Output the (X, Y) coordinate of the center of the cell containing the given text.  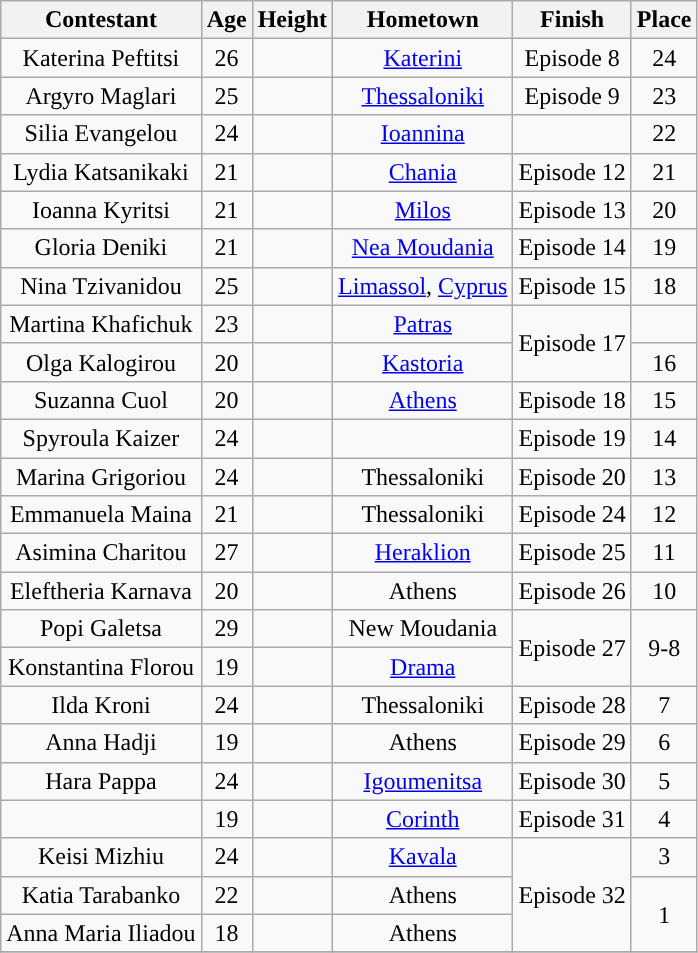
Episode 20 (572, 477)
Olga Kalogirou (101, 362)
Kavala (423, 857)
Igoumenitsa (423, 781)
Gloria Deniki (101, 248)
Emmanuela Maina (101, 515)
Chania (423, 172)
16 (664, 362)
1 (664, 914)
Finish (572, 20)
Popi Galetsa (101, 629)
Limassol, Cyprus (423, 286)
Episode 14 (572, 248)
Anna Hadji (101, 743)
Episode 19 (572, 438)
29 (226, 629)
Episode 32 (572, 895)
Episode 30 (572, 781)
Asimina Charitou (101, 553)
Height (292, 20)
New Moudania (423, 629)
Argyro Maglari (101, 96)
Ioannina (423, 134)
Katerini (423, 58)
Episode 26 (572, 591)
14 (664, 438)
Episode 29 (572, 743)
Lydia Katsanikaki (101, 172)
Nina Tzivanidou (101, 286)
7 (664, 705)
Episode 15 (572, 286)
13 (664, 477)
Episode 27 (572, 648)
Corinth (423, 819)
Ioanna Kyritsi (101, 210)
15 (664, 400)
Episode 17 (572, 343)
Place (664, 20)
3 (664, 857)
Marina Grigoriou (101, 477)
Episode 18 (572, 400)
Drama (423, 667)
Konstantina Florou (101, 667)
Katerina Peftitsi (101, 58)
Episode 31 (572, 819)
Episode 12 (572, 172)
12 (664, 515)
Episode 9 (572, 96)
Episode 25 (572, 553)
Suzanna Cuol (101, 400)
Anna Maria Iliadou (101, 933)
27 (226, 553)
10 (664, 591)
4 (664, 819)
Episode 13 (572, 210)
Katia Tarabanko (101, 895)
6 (664, 743)
5 (664, 781)
Eleftheria Karnava (101, 591)
Ilda Kroni (101, 705)
9-8 (664, 648)
Heraklion (423, 553)
Episode 28 (572, 705)
Spyroula Kaizer (101, 438)
11 (664, 553)
Age (226, 20)
Hara Pappa (101, 781)
Keisi Mizhiu (101, 857)
Contestant (101, 20)
Martina Khafichuk (101, 324)
Silia Evangelou (101, 134)
Episode 24 (572, 515)
Hometown (423, 20)
Milos (423, 210)
Nea Moudania (423, 248)
Episode 8 (572, 58)
26 (226, 58)
Kastoria (423, 362)
Patras (423, 324)
